Return the (X, Y) coordinate for the center point of the cell that contains the specified text.  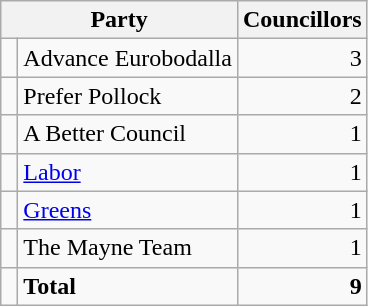
Advance Eurobodalla (128, 58)
3 (302, 58)
2 (302, 96)
Greens (128, 210)
Prefer Pollock (128, 96)
Labor (128, 172)
The Mayne Team (128, 248)
Total (128, 286)
9 (302, 286)
Councillors (302, 20)
Party (120, 20)
A Better Council (128, 134)
